For the text-containing cell, return its midpoint in [x, y] coordinate format. 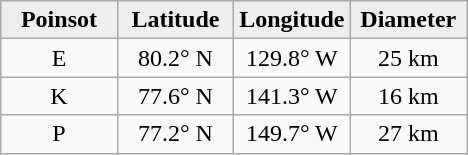
141.3° W [292, 96]
77.2° N [175, 134]
P [59, 134]
Diameter [408, 20]
80.2° N [175, 58]
Longitude [292, 20]
25 km [408, 58]
27 km [408, 134]
129.8° W [292, 58]
16 km [408, 96]
Poinsot [59, 20]
Latitude [175, 20]
E [59, 58]
149.7° W [292, 134]
77.6° N [175, 96]
K [59, 96]
